For the text-containing cell, return its midpoint in (X, Y) coordinate format. 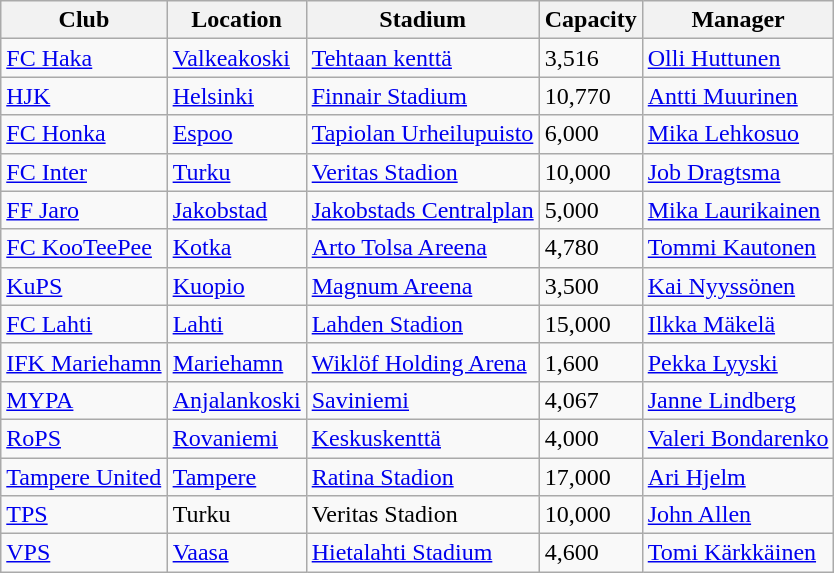
3,516 (590, 58)
Janne Lindberg (738, 400)
Ari Hjelm (738, 477)
5,000 (590, 210)
Lahden Stadion (422, 324)
4,600 (590, 553)
4,780 (590, 248)
Club (84, 20)
4,067 (590, 400)
Olli Huttunen (738, 58)
KuPS (84, 286)
Finnair Stadium (422, 96)
Capacity (590, 20)
17,000 (590, 477)
Hietalahti Stadium (422, 553)
TPS (84, 515)
FF Jaro (84, 210)
MYPA (84, 400)
Stadium (422, 20)
Mariehamn (236, 362)
Helsinki (236, 96)
IFK Mariehamn (84, 362)
Kuopio (236, 286)
Job Dragtsma (738, 172)
Arto Tolsa Areena (422, 248)
FC Honka (84, 134)
HJK (84, 96)
Anjalankoski (236, 400)
VPS (84, 553)
10,770 (590, 96)
FC Inter (84, 172)
Keskuskenttä (422, 438)
Tapiolan Urheilupuisto (422, 134)
Jakobstads Centralplan (422, 210)
Kai Nyyssönen (738, 286)
RoPS (84, 438)
Ratina Stadion (422, 477)
6,000 (590, 134)
FC Lahti (84, 324)
Valkeakoski (236, 58)
Mika Laurikainen (738, 210)
Rovaniemi (236, 438)
FC Haka (84, 58)
Kotka (236, 248)
4,000 (590, 438)
1,600 (590, 362)
Wiklöf Holding Arena (422, 362)
Tampere United (84, 477)
3,500 (590, 286)
Ilkka Mäkelä (738, 324)
Pekka Lyyski (738, 362)
Saviniemi (422, 400)
Location (236, 20)
Jakobstad (236, 210)
Tampere (236, 477)
Tehtaan kenttä (422, 58)
Magnum Areena (422, 286)
John Allen (738, 515)
Tomi Kärkkäinen (738, 553)
Vaasa (236, 553)
Manager (738, 20)
15,000 (590, 324)
Valeri Bondarenko (738, 438)
Tommi Kautonen (738, 248)
FC KooTeePee (84, 248)
Antti Muurinen (738, 96)
Espoo (236, 134)
Lahti (236, 324)
Mika Lehkosuo (738, 134)
